For the text-containing cell, return its midpoint in [x, y] coordinate format. 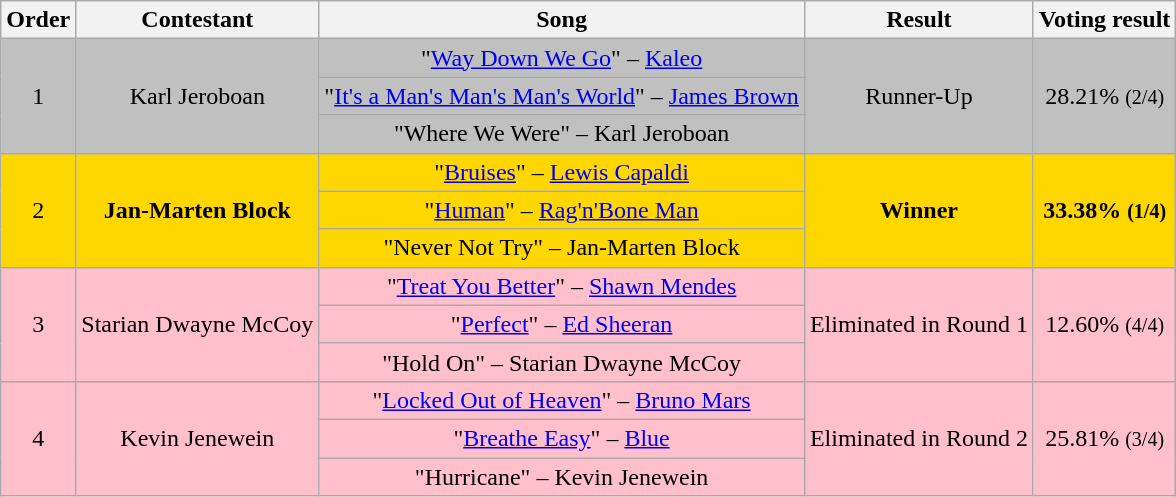
"Where We Were" – Karl Jeroboan [562, 134]
Starian Dwayne McCoy [198, 324]
"Perfect" – Ed Sheeran [562, 324]
28.21% (2/4) [1104, 96]
12.60% (4/4) [1104, 324]
Eliminated in Round 2 [918, 438]
"Hurricane" – Kevin Jenewein [562, 477]
"Human" – Rag'n'Bone Man [562, 210]
Karl Jeroboan [198, 96]
"Treat You Better" – Shawn Mendes [562, 286]
Jan-Marten Block [198, 210]
25.81% (3/4) [1104, 438]
Order [38, 20]
Winner [918, 210]
Result [918, 20]
4 [38, 438]
2 [38, 210]
"Never Not Try" – Jan-Marten Block [562, 248]
Voting result [1104, 20]
Contestant [198, 20]
Kevin Jenewein [198, 438]
Song [562, 20]
"Locked Out of Heaven" – Bruno Mars [562, 400]
3 [38, 324]
"Hold On" – Starian Dwayne McCoy [562, 362]
"Way Down We Go" – Kaleo [562, 58]
Runner-Up [918, 96]
33.38% (1/4) [1104, 210]
Eliminated in Round 1 [918, 324]
"Bruises" – Lewis Capaldi [562, 172]
"Breathe Easy" – Blue [562, 438]
1 [38, 96]
"It's a Man's Man's Man's World" – James Brown [562, 96]
